Detect which cell encompasses the target text, then output its [x, y] center coordinate. 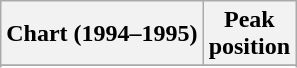
Peakposition [249, 34]
Chart (1994–1995) [102, 34]
